Search for the cell housing the specified text and yield its (x, y) center coordinate. 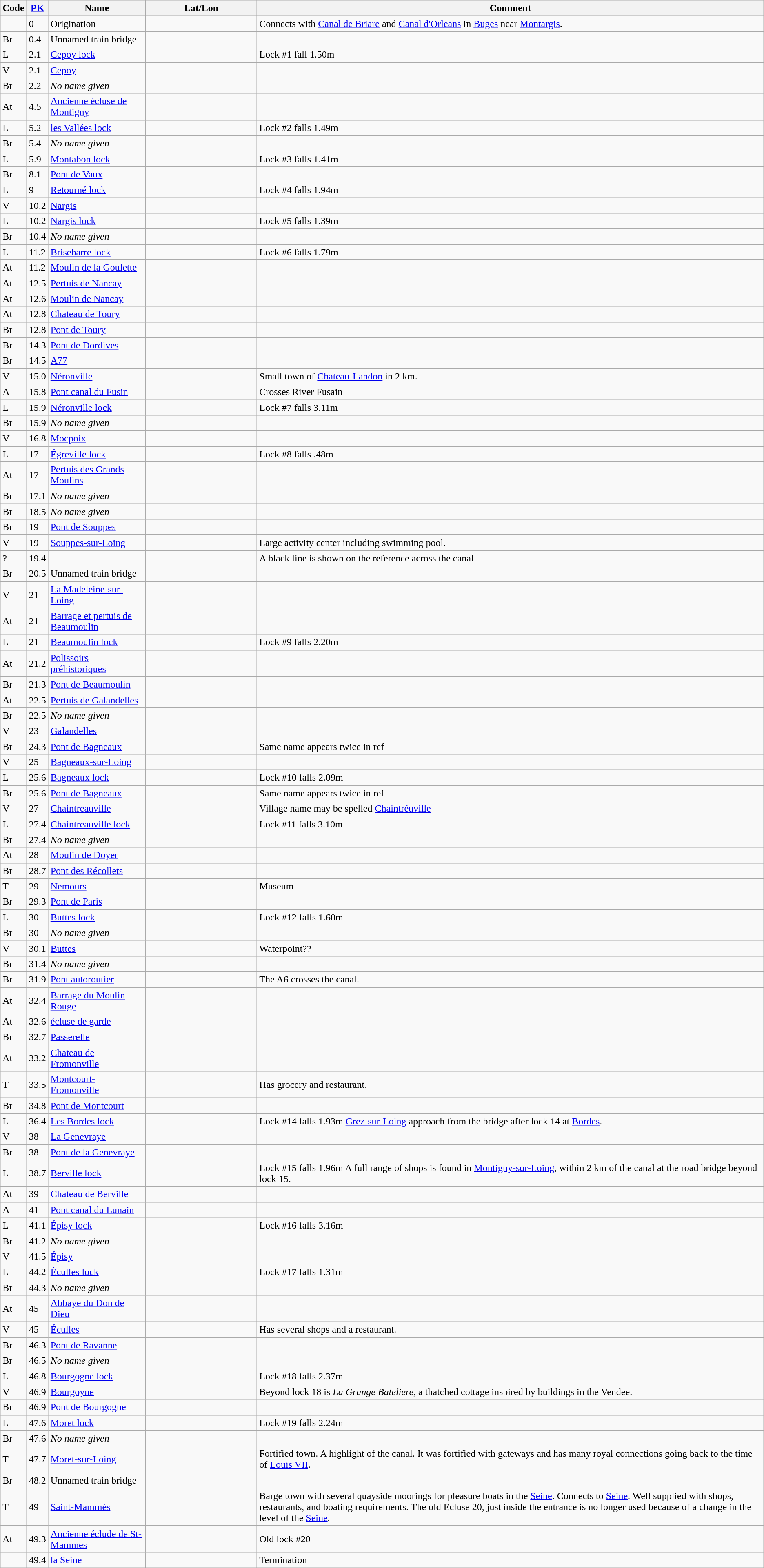
Large activity center including swimming pool. (510, 543)
Pont de Paris (97, 902)
Museum (510, 886)
21.2 (38, 663)
Has several shops and a restaurant. (510, 1330)
Berville lock (97, 1173)
48.2 (38, 1480)
Chaintreauville (97, 809)
Pont de Montcourt (97, 1106)
Chateau de Berville (97, 1194)
41.1 (38, 1225)
Pont autoroutier (97, 979)
Polissoirs préhistoriques (97, 663)
Saint-Mammès (97, 1507)
34.8 (38, 1106)
Lock #12 falls 1.60m (510, 917)
Lock #5 falls 1.39m (510, 221)
15.0 (38, 376)
Crosses River Fusain (510, 392)
Code (13, 8)
Éculles (97, 1330)
Lock #17 falls 1.31m (510, 1272)
Beyond lock 18 is La Grange Bateliere, a thatched cottage inspired by buildings in the Vendee. (510, 1392)
Pont de Bourgogne (97, 1407)
33.5 (38, 1085)
Pertuis des Grands Moulins (97, 475)
Bourgoyne (97, 1392)
Pont de Beaumoulin (97, 684)
33.2 (38, 1058)
Pont de Souppes (97, 527)
21.3 (38, 684)
Pont de la Genevraye (97, 1152)
20.5 (38, 574)
14.3 (38, 345)
Pont des Récollets (97, 871)
39 (38, 1194)
Souppes-sur-Loing (97, 543)
Lock #16 falls 3.16m (510, 1225)
5.2 (38, 128)
49 (38, 1507)
32.7 (38, 1037)
36.4 (38, 1121)
41.2 (38, 1241)
Bourgogne lock (97, 1376)
10.4 (38, 237)
Chateau de Fromonville (97, 1058)
30.1 (38, 948)
Termination (510, 1560)
Pont de Toury (97, 330)
Lock #8 falls .48m (510, 454)
12.5 (38, 283)
Lock #2 falls 1.49m (510, 128)
Moulin de Doyer (97, 855)
9 (38, 190)
Origination (97, 24)
Bagneaux-sur-Loing (97, 762)
Galandelles (97, 731)
Nargis (97, 205)
Barrage et pertuis de Beaumoulin (97, 621)
31.9 (38, 979)
Beaumoulin lock (97, 642)
18.5 (38, 512)
Mocpoix (97, 438)
Pertuis de Galandelles (97, 700)
Montcourt-Fromonville (97, 1085)
Buttes (97, 948)
Barrage du Moulin Rouge (97, 1000)
2.2 (38, 86)
The A6 crosses the canal. (510, 979)
Lock #11 falls 3.10m (510, 824)
Brisebarre lock (97, 252)
Passerelle (97, 1037)
5.9 (38, 159)
0.4 (38, 39)
Nemours (97, 886)
Lock #10 falls 2.09m (510, 778)
27 (38, 809)
Lock #7 falls 3.11m (510, 407)
Lock #14 falls 1.93m Grez-sur-Loing approach from the bridge after lock 14 at Bordes. (510, 1121)
49.3 (38, 1539)
La Genevraye (97, 1137)
32.6 (38, 1022)
23 (38, 731)
les Vallées lock (97, 128)
Néronville lock (97, 407)
Retourné lock (97, 190)
Chateau de Toury (97, 314)
25 (38, 762)
8.1 (38, 174)
La Madeleine-sur-Loing (97, 595)
A black line is shown on the reference across the canal (510, 558)
Pont de Vaux (97, 174)
Cepoy lock (97, 55)
19.4 (38, 558)
47.7 (38, 1459)
17.1 (38, 496)
44.3 (38, 1287)
46.5 (38, 1361)
Comment (510, 8)
24.3 (38, 746)
la Seine (97, 1560)
4.5 (38, 107)
Lock #4 falls 1.94m (510, 190)
? (13, 558)
Montabon lock (97, 159)
Les Bordes lock (97, 1121)
46.8 (38, 1376)
Lock #6 falls 1.79m (510, 252)
Pont canal du Fusin (97, 392)
Ancienne éclude de St-Mammes (97, 1539)
44.2 (38, 1272)
Épisy (97, 1256)
28 (38, 855)
15.8 (38, 392)
16.8 (38, 438)
A77 (97, 361)
Égreville lock (97, 454)
14.5 (38, 361)
29.3 (38, 902)
Fortified town. A highlight of the canal. It was fortified with gateways and has many royal connections going back to the time of Louis VII. (510, 1459)
32.4 (38, 1000)
Small town of Chateau-Landon in 2 km. (510, 376)
Has grocery and restaurant. (510, 1085)
PK (38, 8)
Moulin de la Goulette (97, 268)
Cepoy (97, 70)
Lock #9 falls 2.20m (510, 642)
41.5 (38, 1256)
Lock #3 falls 1.41m (510, 159)
Lock #1 fall 1.50m (510, 55)
Name (97, 8)
Lock #19 falls 2.24m (510, 1423)
12.6 (38, 299)
Ancienne écluse de Montigny (97, 107)
écluse de garde (97, 1022)
Lat/Lon (201, 8)
Moret lock (97, 1423)
Chaintreauville lock (97, 824)
29 (38, 886)
49.4 (38, 1560)
28.7 (38, 871)
Connects with Canal de Briare and Canal d'Orleans in Buges near Montargis. (510, 24)
Éculles lock (97, 1272)
Pont de Ravanne (97, 1345)
Pertuis de Nancay (97, 283)
Buttes lock (97, 917)
Waterpoint?? (510, 948)
Lock #15 falls 1.96m A full range of shops is found in Montigny-sur-Loing, within 2 km of the canal at the road bridge beyond lock 15. (510, 1173)
Pont canal du Lunain (97, 1210)
Abbaye du Don de Dieu (97, 1309)
Old lock #20 (510, 1539)
Épisy lock (97, 1225)
Lock #18 falls 2.37m (510, 1376)
Nargis lock (97, 221)
41 (38, 1210)
31.4 (38, 964)
Moret-sur-Loing (97, 1459)
Pont de Dordives (97, 345)
Village name may be spelled Chaintréuville (510, 809)
0 (38, 24)
38.7 (38, 1173)
Néronville (97, 376)
46.3 (38, 1345)
Bagneaux lock (97, 778)
Moulin de Nancay (97, 299)
5.4 (38, 143)
